Capture the cell that displays the provided text and extract its [X, Y] central coordinate. 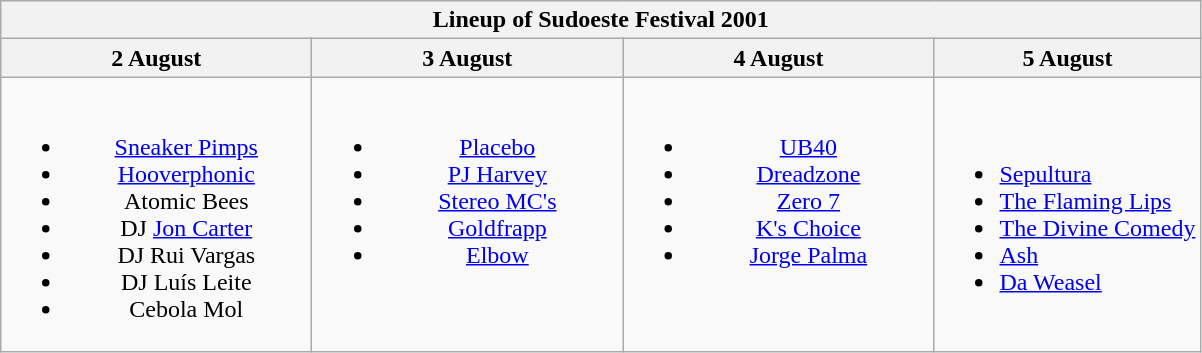
Lineup of Sudoeste Festival 2001 [601, 20]
Sneaker PimpsHooverphonicAtomic BeesDJ Jon CarterDJ Rui VargasDJ Luís LeiteCebola Mol [156, 214]
4 August [778, 58]
UB40DreadzoneZero 7K's ChoiceJorge Palma [778, 214]
3 August [468, 58]
2 August [156, 58]
PlaceboPJ HarveyStereo MC'sGoldfrappElbow [468, 214]
SepulturaThe Flaming LipsThe Divine ComedyAshDa Weasel [1068, 214]
5 August [1068, 58]
